Pinpoint the cell where the given text exists, returning its [x, y] midpoint coordinate. 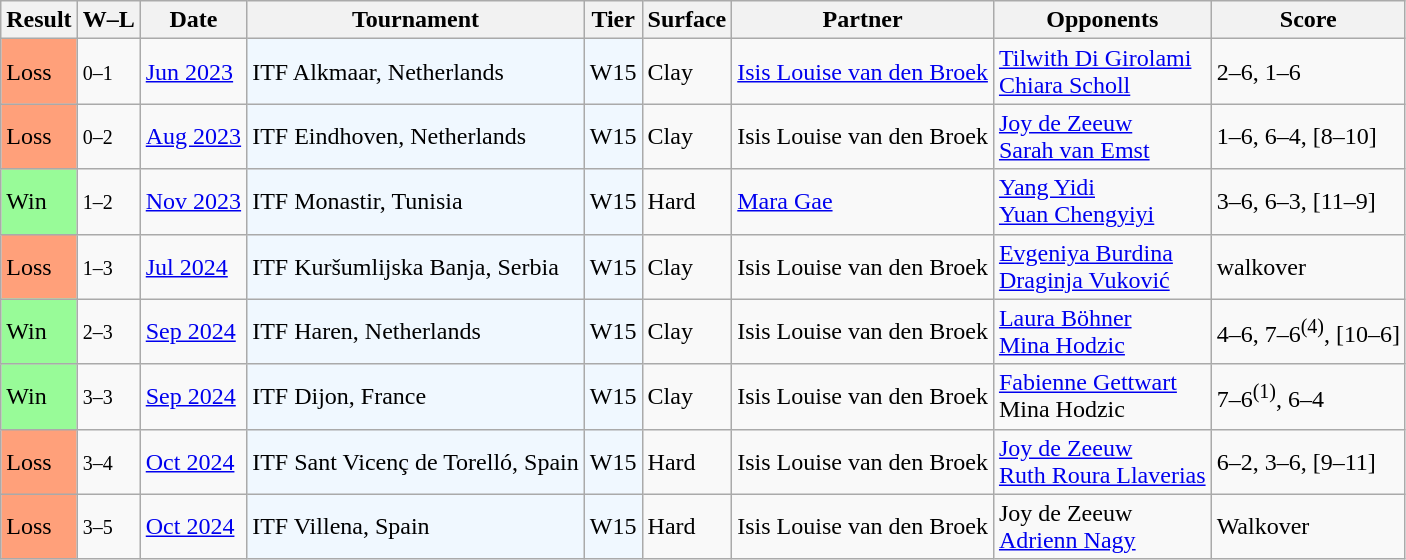
0–2 [108, 136]
Mara Gae [863, 202]
Tilwith Di Girolami Chiara Scholl [1102, 72]
3–6, 6–3, [11–9] [1308, 202]
ITF Sant Vicenç de Torelló, Spain [416, 462]
ITF Villena, Spain [416, 526]
Evgeniya Burdina Draginja Vuković [1102, 266]
Date [193, 20]
Fabienne Gettwart Mina Hodzic [1102, 396]
6–2, 3–6, [9–11] [1308, 462]
ITF Eindhoven, Netherlands [416, 136]
Joy de Zeeuw Sarah van Emst [1102, 136]
ITF Kuršumlijska Banja, Serbia [416, 266]
3–5 [108, 526]
Jun 2023 [193, 72]
Laura Böhner Mina Hodzic [1102, 332]
Tier [613, 20]
ITF Alkmaar, Netherlands [416, 72]
7–6(1), 6–4 [1308, 396]
Jul 2024 [193, 266]
3–3 [108, 396]
Tournament [416, 20]
1–6, 6–4, [8–10] [1308, 136]
ITF Dijon, France [416, 396]
Walkover [1308, 526]
Score [1308, 20]
Surface [687, 20]
ITF Haren, Netherlands [416, 332]
Partner [863, 20]
Opponents [1102, 20]
Result [39, 20]
Joy de Zeeuw Adrienn Nagy [1102, 526]
Joy de Zeeuw Ruth Roura Llaverias [1102, 462]
1–2 [108, 202]
4–6, 7–6(4), [10–6] [1308, 332]
1–3 [108, 266]
ITF Monastir, Tunisia [416, 202]
2–3 [108, 332]
0–1 [108, 72]
Nov 2023 [193, 202]
3–4 [108, 462]
walkover [1308, 266]
W–L [108, 20]
Aug 2023 [193, 136]
2–6, 1–6 [1308, 72]
Yang Yidi Yuan Chengyiyi [1102, 202]
